Detect which cell encompasses the target text, then output its [x, y] center coordinate. 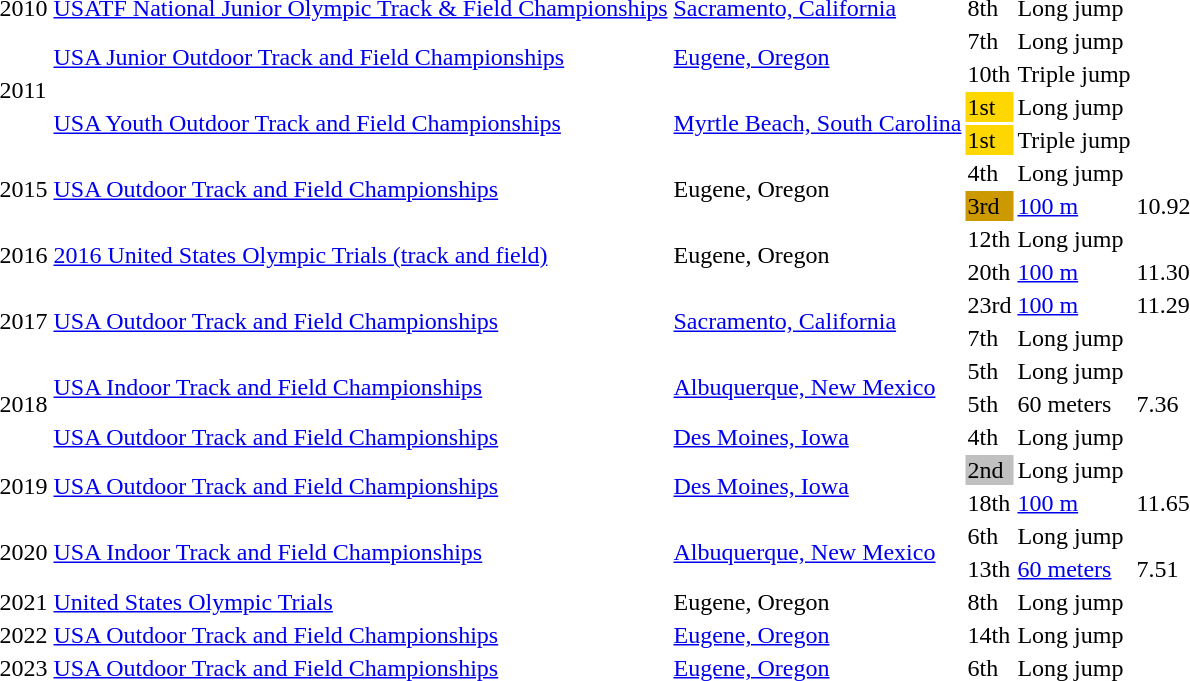
2nd [990, 470]
23rd [990, 305]
8th [990, 602]
12th [990, 239]
6th [990, 536]
2016 United States Olympic Trials (track and field) [360, 256]
3rd [990, 206]
14th [990, 635]
United States Olympic Trials [360, 602]
13th [990, 569]
18th [990, 503]
Sacramento, California [818, 322]
USA Youth Outdoor Track and Field Championships [360, 124]
10th [990, 74]
20th [990, 272]
Myrtle Beach, South Carolina [818, 124]
USA Junior Outdoor Track and Field Championships [360, 58]
